Locate the cell with the specified text and output its [X, Y] center coordinate. 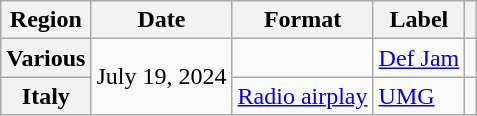
Def Jam [419, 58]
Radio airplay [302, 96]
Label [419, 20]
Region [46, 20]
Italy [46, 96]
July 19, 2024 [162, 77]
Format [302, 20]
Date [162, 20]
Various [46, 58]
UMG [419, 96]
